Provide the (x, y) coordinate of the cell's center where the given text is located.  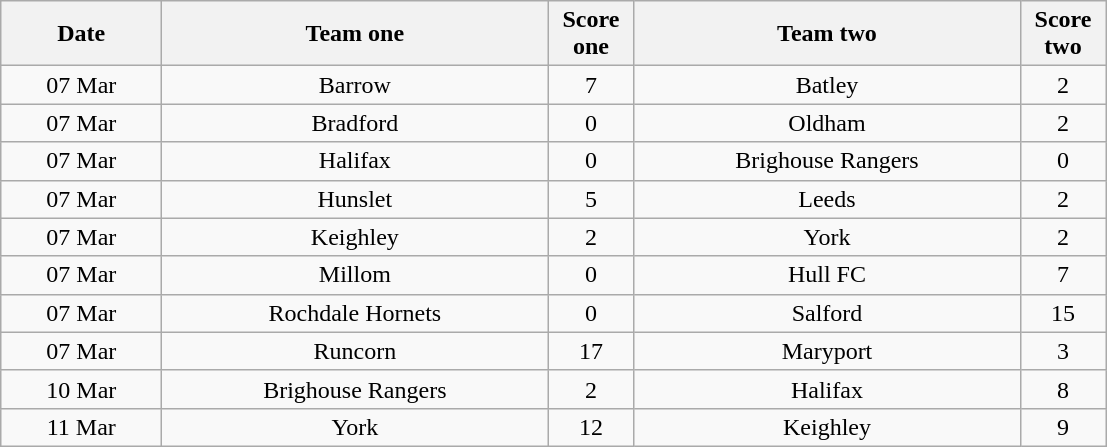
Hull FC (827, 275)
Leeds (827, 199)
3 (1063, 351)
Bradford (355, 123)
17 (591, 351)
Salford (827, 313)
12 (591, 427)
Batley (827, 85)
10 Mar (82, 389)
Rochdale Hornets (355, 313)
Date (82, 34)
15 (1063, 313)
Oldham (827, 123)
Hunslet (355, 199)
Millom (355, 275)
Team two (827, 34)
Barrow (355, 85)
Runcorn (355, 351)
9 (1063, 427)
Score one (591, 34)
Maryport (827, 351)
11 Mar (82, 427)
8 (1063, 389)
Score two (1063, 34)
Team one (355, 34)
5 (591, 199)
